Determine the (x, y) coordinate at the center of the cell enclosing the given text.  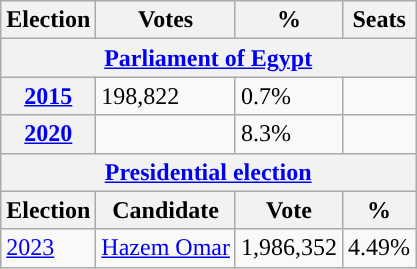
Hazem Omar (166, 248)
2020 (48, 134)
198,822 (166, 96)
Parliament of Egypt (208, 58)
8.3% (288, 134)
Seats (380, 20)
2023 (48, 248)
Presidential election (208, 172)
2015 (48, 96)
1,986,352 (288, 248)
Candidate (166, 210)
Votes (166, 20)
4.49% (380, 248)
Vote (288, 210)
0.7% (288, 96)
